Output the [x, y] coordinate of the center of the cell containing the given text.  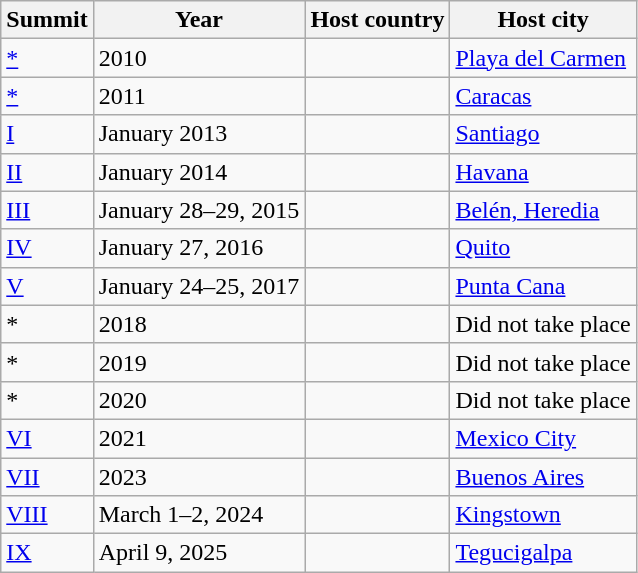
VI [47, 438]
Buenos Aires [543, 477]
Host country [378, 20]
IV [47, 248]
Tegucigalpa [543, 553]
Year [199, 20]
January 2013 [199, 134]
Quito [543, 248]
V [47, 286]
IX [47, 553]
Caracas [543, 96]
2011 [199, 96]
Host city [543, 20]
2018 [199, 324]
Santiago [543, 134]
Kingstown [543, 515]
Havana [543, 172]
III [47, 210]
March 1–2, 2024 [199, 515]
VIII [47, 515]
January 2014 [199, 172]
2023 [199, 477]
VII [47, 477]
January 28–29, 2015 [199, 210]
2020 [199, 400]
Punta Cana [543, 286]
Mexico City [543, 438]
Summit [47, 20]
II [47, 172]
Belén, Heredia [543, 210]
April 9, 2025 [199, 553]
January 24–25, 2017 [199, 286]
2019 [199, 362]
2010 [199, 58]
I [47, 134]
2021 [199, 438]
January 27, 2016 [199, 248]
Playa del Carmen [543, 58]
